Find where the given text appears and provide that cell's center as [x, y] coordinate. 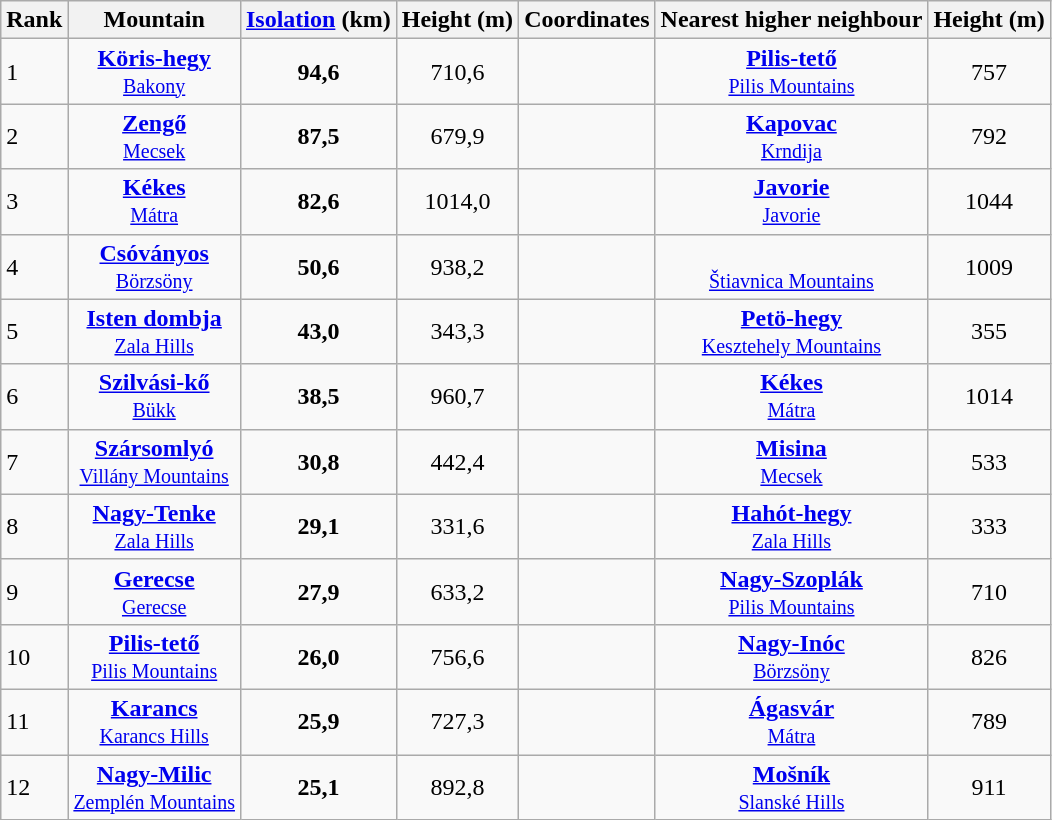
Nagy-TenkeZala Hills [154, 526]
GerecseGerecse [154, 592]
710,6 [457, 72]
Kapovac Krndija [792, 136]
Rank [34, 20]
JavorieJavorie [792, 202]
1014 [989, 396]
Köris-hegyBakony [154, 72]
756,6 [457, 656]
Petö-hegyKesztehely Mountains [792, 332]
757 [989, 72]
MošníkSlanské Hills [792, 786]
Nagy-InócBörzsöny [792, 656]
4 [34, 266]
533 [989, 462]
38,5 [318, 396]
331,6 [457, 526]
960,7 [457, 396]
Isten dombjaZala Hills [154, 332]
442,4 [457, 462]
911 [989, 786]
333 [989, 526]
50,6 [318, 266]
7 [34, 462]
Nagy-SzoplákPilis Mountains [792, 592]
2 [34, 136]
11 [34, 722]
1044 [989, 202]
6 [34, 396]
3 [34, 202]
1 [34, 72]
MisinaMecsek [792, 462]
1009 [989, 266]
892,8 [457, 786]
Štiavnica Mountains [792, 266]
KarancsKarancs Hills [154, 722]
826 [989, 656]
Szilvási-kőBükk [154, 396]
789 [989, 722]
87,5 [318, 136]
CsóványosBörzsöny [154, 266]
25,9 [318, 722]
727,3 [457, 722]
Nearest higher neighbour [792, 20]
82,6 [318, 202]
12 [34, 786]
94,6 [318, 72]
343,3 [457, 332]
25,1 [318, 786]
29,1 [318, 526]
8 [34, 526]
Mountain [154, 20]
SzársomlyóVillány Mountains [154, 462]
679,9 [457, 136]
1014,0 [457, 202]
26,0 [318, 656]
Isolation (km) [318, 20]
ZengőMecsek [154, 136]
Hahót-hegyZala Hills [792, 526]
633,2 [457, 592]
9 [34, 592]
30,8 [318, 462]
5 [34, 332]
938,2 [457, 266]
355 [989, 332]
27,9 [318, 592]
Nagy-MilicZemplén Mountains [154, 786]
ÁgasvárMátra [792, 722]
43,0 [318, 332]
792 [989, 136]
10 [34, 656]
710 [989, 592]
Coordinates [587, 20]
